Find where the given text appears and provide that cell's center as (x, y) coordinate. 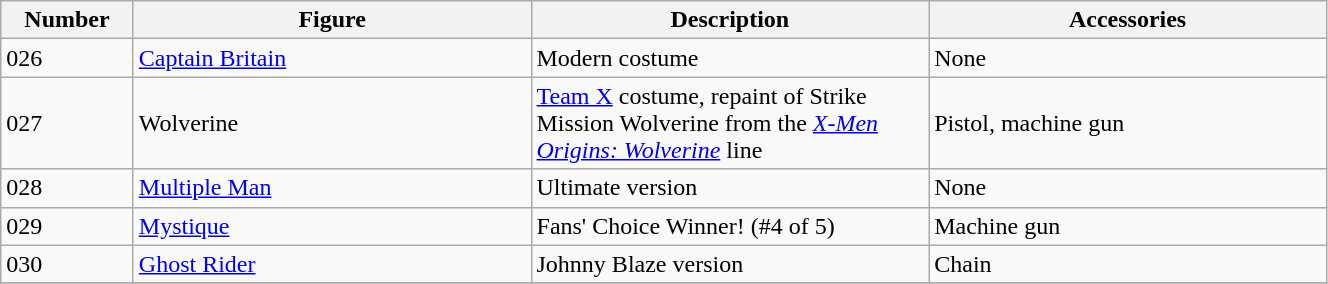
030 (68, 264)
Johnny Blaze version (730, 264)
Chain (1128, 264)
Modern costume (730, 58)
026 (68, 58)
Number (68, 20)
Captain Britain (332, 58)
Accessories (1128, 20)
Team X costume, repaint of Strike Mission Wolverine from the X-Men Origins: Wolverine line (730, 123)
Fans' Choice Winner! (#4 of 5) (730, 226)
Description (730, 20)
Ghost Rider (332, 264)
Pistol, machine gun (1128, 123)
027 (68, 123)
Machine gun (1128, 226)
Wolverine (332, 123)
029 (68, 226)
028 (68, 188)
Mystique (332, 226)
Multiple Man (332, 188)
Ultimate version (730, 188)
Figure (332, 20)
